Return (X, Y) of the center of cell containing provided text 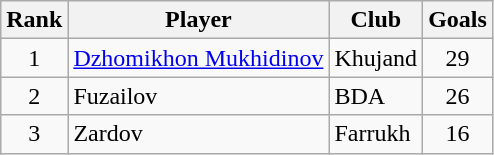
Farrukh (376, 134)
BDA (376, 96)
29 (458, 58)
2 (34, 96)
Zardov (198, 134)
Club (376, 20)
Fuzailov (198, 96)
26 (458, 96)
Player (198, 20)
1 (34, 58)
Rank (34, 20)
Dzhomikhon Mukhidinov (198, 58)
3 (34, 134)
16 (458, 134)
Goals (458, 20)
Khujand (376, 58)
